Determine the (x, y) coordinate at the center of the cell enclosing the given text.  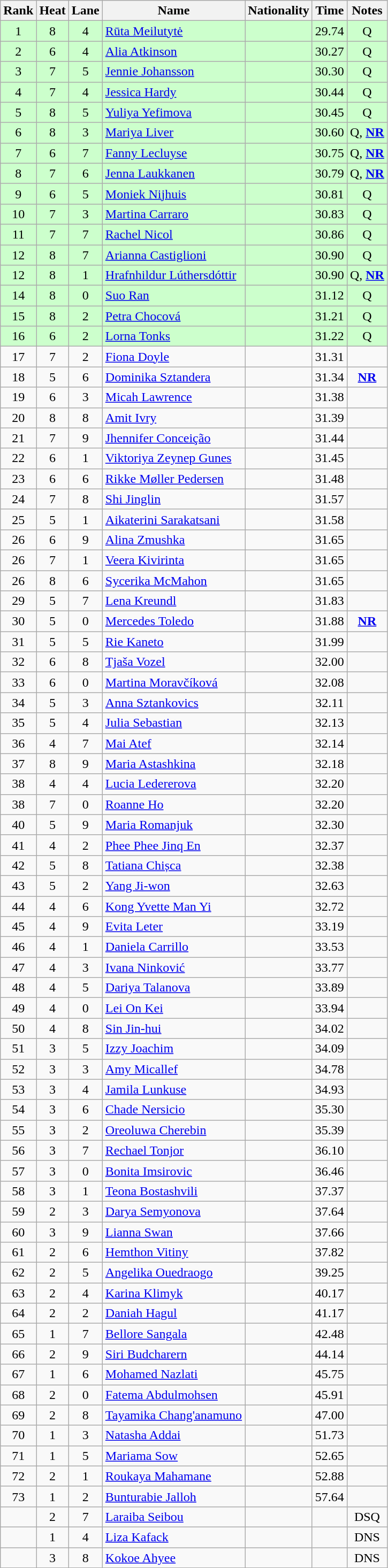
51 (18, 1049)
31.57 (330, 499)
Lane (86, 11)
Mai Atef (173, 743)
45.75 (330, 1374)
50 (18, 1028)
Dariya Talanova (173, 988)
22 (18, 458)
15 (18, 316)
Alia Atkinson (173, 51)
Fiona Doyle (173, 357)
Rie Kaneto (173, 642)
Liza Kafack (173, 1537)
30.30 (330, 72)
32.37 (330, 845)
Jenna Laukkanen (173, 173)
Rank (18, 11)
61 (18, 1252)
Bellore Sangala (173, 1334)
32.13 (330, 723)
Alina Zmushka (173, 540)
31 (18, 642)
Kong Yvette Man Yi (173, 906)
Aikaterini Sarakatsani (173, 519)
Tatiana Chișca (173, 865)
33 (18, 682)
34.02 (330, 1028)
31.39 (330, 418)
31.12 (330, 296)
42.48 (330, 1334)
30.86 (330, 234)
Sin Jin-hui (173, 1028)
16 (18, 336)
30.27 (330, 51)
Suo Ran (173, 296)
31.45 (330, 458)
30.75 (330, 153)
47.00 (330, 1415)
37.66 (330, 1232)
32.72 (330, 906)
14 (18, 296)
32.11 (330, 703)
Shi Jinglin (173, 499)
32.18 (330, 764)
51.73 (330, 1435)
Hemthon Vitiny (173, 1252)
Veera Kivirinta (173, 560)
Darya Semyonova (173, 1211)
34.93 (330, 1089)
37.82 (330, 1252)
Mercedes Toledo (173, 621)
65 (18, 1334)
34 (18, 703)
Natasha Addai (173, 1435)
67 (18, 1374)
72 (18, 1476)
31.21 (330, 316)
34.78 (330, 1069)
23 (18, 479)
31.31 (330, 357)
31.34 (330, 377)
Lei On Kei (173, 1008)
Time (330, 11)
Ivana Ninković (173, 967)
49 (18, 1008)
Maria Astashkina (173, 764)
Izzy Joachim (173, 1049)
43 (18, 886)
Phee Phee Jinq En (173, 845)
Julia Sebastian (173, 723)
21 (18, 438)
45 (18, 927)
Fanny Lecluyse (173, 153)
36.46 (330, 1171)
73 (18, 1496)
Mariya Liver (173, 133)
11 (18, 234)
52.65 (330, 1456)
31.88 (330, 621)
35 (18, 723)
32.38 (330, 865)
57.64 (330, 1496)
Anna Sztankovics (173, 703)
10 (18, 214)
30.45 (330, 112)
Amy Micallef (173, 1069)
Sycerika McMahon (173, 580)
52.88 (330, 1476)
Maria Romanjuk (173, 825)
DSQ (367, 1517)
Jamila Lunkuse (173, 1089)
42 (18, 865)
Lianna Swan (173, 1232)
Moniek Nijhuis (173, 194)
31.58 (330, 519)
Arianna Castiglioni (173, 255)
Teona Bostashvili (173, 1191)
32.30 (330, 825)
46 (18, 947)
32.08 (330, 682)
35.39 (330, 1130)
29 (18, 601)
68 (18, 1395)
33.77 (330, 967)
Petra Chocová (173, 316)
29.74 (330, 31)
41.17 (330, 1313)
31.83 (330, 601)
40.17 (330, 1293)
Daniah Hagul (173, 1313)
Rūta Meilutytė (173, 31)
Nationality (279, 11)
Jessica Hardy (173, 92)
Hrafnhildur Lúthersdóttir (173, 275)
Name (173, 11)
Dominika Sztandera (173, 377)
63 (18, 1293)
Daniela Carrillo (173, 947)
Rechael Tonjor (173, 1150)
Jhennifer Conceição (173, 438)
47 (18, 967)
Jennie Johansson (173, 72)
Bonita Imsirovic (173, 1171)
19 (18, 397)
34.09 (330, 1049)
44.14 (330, 1354)
32.00 (330, 662)
Lucia Ledererova (173, 784)
66 (18, 1354)
53 (18, 1089)
58 (18, 1191)
Chade Nersicio (173, 1110)
30.83 (330, 214)
57 (18, 1171)
Angelika Ouedraogo (173, 1273)
20 (18, 418)
Evita Leter (173, 927)
35.30 (330, 1110)
56 (18, 1150)
Heat (52, 11)
40 (18, 825)
55 (18, 1130)
Roanne Ho (173, 804)
Martina Carraro (173, 214)
54 (18, 1110)
32 (18, 662)
37.64 (330, 1211)
Yuliya Yefimova (173, 112)
33.19 (330, 927)
48 (18, 988)
Fatema Abdulmohsen (173, 1395)
30.81 (330, 194)
24 (18, 499)
Tjaša Vozel (173, 662)
Viktoriya Zeynep Gunes (173, 458)
31.44 (330, 438)
59 (18, 1211)
71 (18, 1456)
Kokoe Ahyee (173, 1558)
30.60 (330, 133)
30.79 (330, 173)
36 (18, 743)
Amit Ivry (173, 418)
70 (18, 1435)
32.63 (330, 886)
Oreoluwa Cherebin (173, 1130)
36.10 (330, 1150)
Siri Budcharern (173, 1354)
44 (18, 906)
Laraiba Seibou (173, 1517)
31.22 (330, 336)
41 (18, 845)
Mariama Sow (173, 1456)
Bunturabie Jalloh (173, 1496)
39.25 (330, 1273)
33.53 (330, 947)
30.44 (330, 92)
Rikke Møller Pedersen (173, 479)
Lena Kreundl (173, 601)
Notes (367, 11)
31.38 (330, 397)
64 (18, 1313)
60 (18, 1232)
Karina Klimyk (173, 1293)
Mohamed Nazlati (173, 1374)
69 (18, 1415)
18 (18, 377)
Micah Lawrence (173, 397)
31.48 (330, 479)
33.89 (330, 988)
Rachel Nicol (173, 234)
32.14 (330, 743)
37.37 (330, 1191)
Tayamika Chang'anamuno (173, 1415)
52 (18, 1069)
25 (18, 519)
37 (18, 764)
33.94 (330, 1008)
62 (18, 1273)
31.99 (330, 642)
30 (18, 621)
Yang Ji-won (173, 886)
Roukaya Mahamane (173, 1476)
17 (18, 357)
45.91 (330, 1395)
Martina Moravčíková (173, 682)
Lorna Tonks (173, 336)
